Output the [X, Y] coordinate of the center of the cell containing the given text.  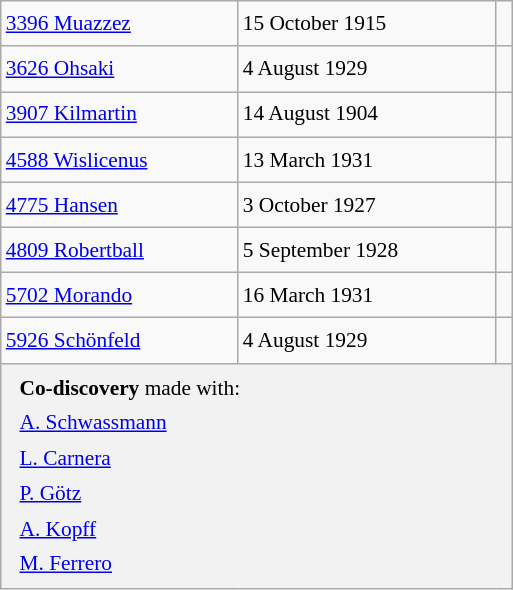
5702 Morando [120, 296]
3626 Ohsaki [120, 68]
5 September 1928 [367, 250]
5926 Schönfeld [120, 340]
3907 Kilmartin [120, 114]
4775 Hansen [120, 204]
4588 Wislicenus [120, 160]
15 October 1915 [367, 24]
16 March 1931 [367, 296]
13 March 1931 [367, 160]
14 August 1904 [367, 114]
4809 Robertball [120, 250]
Co-discovery made with: A. Schwassmann L. Carnera P. Götz A. Kopff M. Ferrero [256, 476]
3396 Muazzez [120, 24]
3 October 1927 [367, 204]
